Capture the cell that displays the provided text and extract its (x, y) central coordinate. 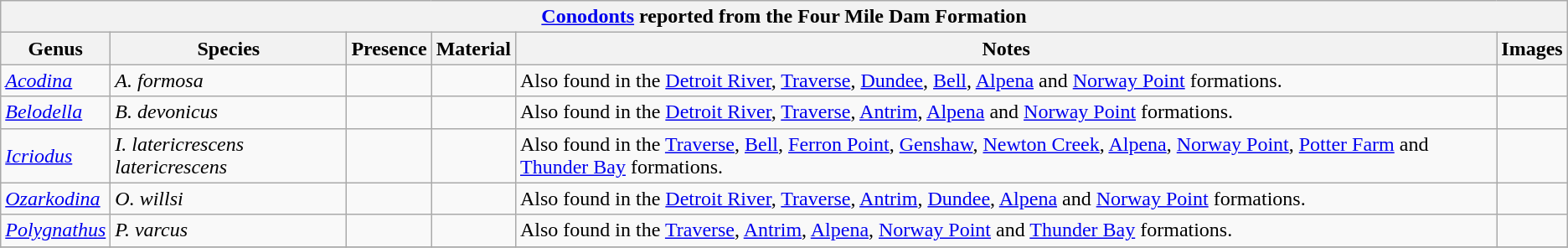
O. willsi (229, 199)
Also found in the Detroit River, Traverse, Antrim, Dundee, Alpena and Norway Point formations. (1005, 199)
Species (229, 49)
B. devonicus (229, 112)
Polygnathus (55, 230)
Conodonts reported from the Four Mile Dam Formation (784, 17)
Also found in the Detroit River, Traverse, Dundee, Bell, Alpena and Norway Point formations. (1005, 80)
Belodella (55, 112)
Icriodus (55, 156)
Ozarkodina (55, 199)
Genus (55, 49)
Also found in the Detroit River, Traverse, Antrim, Alpena and Norway Point formations. (1005, 112)
Also found in the Traverse, Antrim, Alpena, Norway Point and Thunder Bay formations. (1005, 230)
Notes (1005, 49)
Acodina (55, 80)
P. varcus (229, 230)
Also found in the Traverse, Bell, Ferron Point, Genshaw, Newton Creek, Alpena, Norway Point, Potter Farm and Thunder Bay formations. (1005, 156)
Images (1532, 49)
Presence (389, 49)
Material (473, 49)
I. latericrescens latericrescens (229, 156)
A. formosa (229, 80)
